From the cell containing the given text, extract its center point as (x, y) coordinate. 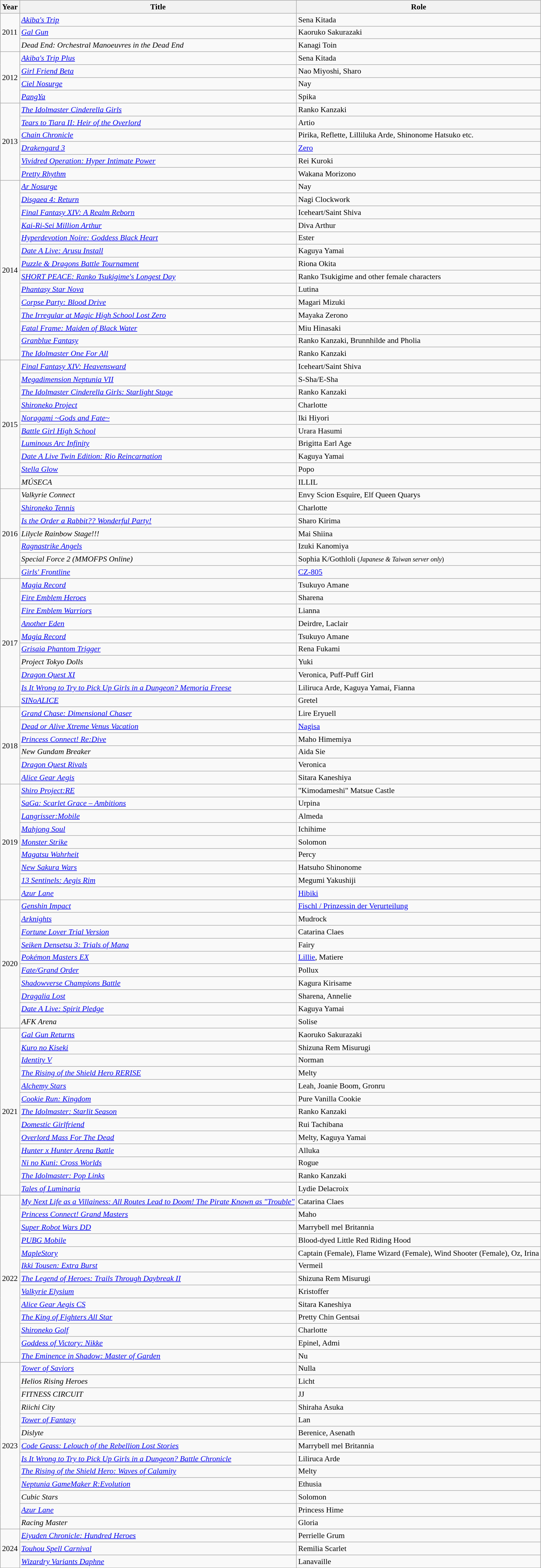
Almeda (419, 816)
Sharena (419, 598)
2020 (10, 964)
2015 (10, 424)
Shiraha Asuka (419, 1407)
CZ-805 (419, 572)
Miu Hinasaki (419, 328)
Zero (419, 148)
Maho (419, 1215)
Nagi Clockwork (419, 200)
Cubic Stars (158, 1497)
Mai Shiina (419, 534)
Pretty Chin Gentsai (419, 1317)
Kuro no Kiseki (158, 1048)
SaGa: Scarlet Grace – Ambitions (158, 803)
Nao Miyoshi, Sharo (419, 71)
Vermeil (419, 1266)
Akiba's Trip (158, 20)
Megumi Yakushiji (419, 881)
Dead End: Orchestral Manoeuvres in the Dead End (158, 45)
2016 (10, 534)
Lydie Delacroix (419, 1189)
Arknights (158, 919)
Vividred Operation: Hyper Intimate Power (158, 161)
Sophia K/Gothloli (Japanese & Taiwan server only) (419, 559)
Shironeko Tennis (158, 508)
Akiba's Trip Plus (158, 58)
Leah, Joanie Boom, Gronru (419, 1086)
Shironeko Golf (158, 1330)
Lutina (419, 290)
Fairy (419, 945)
Shadowverse Champions Battle (158, 983)
Kagura Kirisame (419, 983)
JJ (419, 1395)
Ni no Kuni: Cross Worlds (158, 1163)
Is It Wrong to Try to Pick Up Girls in a Dungeon? Battle Chronicle (158, 1459)
Luminous Arc Infinity (158, 444)
AFK Arena (158, 1022)
Seiken Densetsu 3: Trials of Mana (158, 945)
13 Sentinels: Aegis Rim (158, 881)
"Kimodameshi" Matsue Castle (419, 790)
Disgaea 4: Return (158, 200)
Dead or Alive Xtreme Venus Vacation (158, 726)
PangYa (158, 97)
Grand Chase: Dimensional Chaser (158, 714)
The Rising of the Shield Hero: Waves of Calamity (158, 1471)
Ichihime (419, 829)
Mahjong Soul (158, 829)
Kai-Ri-Sei Million Arthur (158, 225)
Hibiki (419, 893)
2021 (10, 1111)
The Irregular at Magic High School Lost Zero (158, 315)
Fischl / Prinzessin der Verurteilung (419, 906)
Touhou Spell Carnival (158, 1549)
Another Eden (158, 624)
Year (10, 7)
Langrisser:Mobile (158, 816)
Remilia Scarlet (419, 1549)
Date A Live: Arusu Install (158, 251)
Norman (419, 1060)
MapleStory (158, 1253)
MÚSECA (158, 482)
Goddess of Victory: Nikke (158, 1343)
Princess Hime (419, 1510)
Lanavaille (419, 1562)
Perrielle Grum (419, 1536)
Yuki (419, 662)
Alluka (419, 1150)
Nulla (419, 1369)
Popo (419, 470)
Wakana Morizono (419, 174)
2017 (10, 643)
Ranko Tsukigime and other female characters (419, 277)
Hunter x Hunter Arena Battle (158, 1150)
Artio (419, 123)
Cookie Run: Kingdom (158, 1099)
Stella Glow (158, 470)
Fortune Lover Trial Version (158, 932)
Project Tokyo Dolls (158, 662)
Dragalia Lost (158, 996)
Alchemy Stars (158, 1086)
Blood-dyed Little Red Riding Hood (419, 1240)
2023 (10, 1445)
Valkyrie Elysium (158, 1292)
My Next Life as a Villainess: All Routes Lead to Doom! The Pirate Known as "Trouble" (158, 1202)
The Idolmaster: Pop Links (158, 1176)
Super Robot Wars DD (158, 1228)
Final Fantasy XIV: Heavensward (158, 367)
2013 (10, 142)
Girls' Frontline (158, 572)
New Gundam Breaker (158, 752)
Magatsu Wahrheit (158, 855)
Rena Fukami (419, 649)
Alice Gear Aegis (158, 778)
Nagisa (419, 726)
Pirika, Reflette, Lilliluka Arde, Shinonome Hatsuko etc. (419, 135)
Dragon Quest Rivals (158, 765)
Envy Scion Esquire, Elf Queen Quarys (419, 495)
Lire Eryuell (419, 714)
Magari Mizuki (419, 303)
Liliruca Arde, Kaguya Yamai, Fianna (419, 688)
2024 (10, 1549)
Rui Tachibana (419, 1125)
Fate/Grand Order (158, 970)
Pollux (419, 970)
Izuki Kanomiya (419, 546)
Grisaia Phantom Trigger (158, 649)
Aida Sie (419, 752)
Gal Gun (158, 32)
Monster Strike (158, 842)
Epinel, Admi (419, 1343)
Licht (419, 1382)
Ethusia (419, 1484)
Neptunia GameMaker R:Evolution (158, 1484)
2012 (10, 78)
Ranko Kanzaki, Brunnhilde and Pholia (419, 341)
Fire Emblem Heroes (158, 598)
The Idolmaster Cinderella Girls: Starlight Stage (158, 392)
Urara Hasumi (419, 431)
Hatsuho Shinonome (419, 868)
Riona Okita (419, 264)
Date A Live: Spirit Pledge (158, 1009)
Wizardry Variants Daphne (158, 1562)
The Eminence in Shadow: Master of Garden (158, 1356)
Alice Gear Aegis CS (158, 1304)
ILLIL (419, 482)
Lilycle Rainbow Stage!!! (158, 534)
Shiro Project:RE (158, 790)
Pure Vanilla Cookie (419, 1099)
Overlord Mass For The Dead (158, 1137)
SHORT PEACE: Ranko Tsukigime's Longest Day (158, 277)
Ragnastrike Angels (158, 546)
2018 (10, 746)
Identity V (158, 1060)
Captain (Female), Flame Wizard (Female), Wind Shooter (Female), Oz, Irina (419, 1253)
Gretel (419, 701)
SINoALICE (158, 701)
Tower of Saviors (158, 1369)
The Legend of Heroes: Trails Through Daybreak II (158, 1279)
Percy (419, 855)
Phantasy Star Nova (158, 290)
2019 (10, 842)
Dragon Quest XI (158, 675)
Berenice, Asenath (419, 1433)
Rogue (419, 1163)
Helios Rising Heroes (158, 1382)
Valkyrie Connect (158, 495)
The Idolmaster Cinderella Girls (158, 110)
New Sakura Wars (158, 868)
Noragami ~Gods and Fate~ (158, 418)
Fire Emblem Warriors (158, 611)
Kanagi Toin (419, 45)
Is the Order a Rabbit?? Wonderful Party! (158, 521)
Maho Himemiya (419, 739)
Kristoffer (419, 1292)
Sharo Kirima (419, 521)
Melty, Kaguya Yamai (419, 1137)
Shironeko Project (158, 405)
Urpina (419, 803)
Veronica, Puff-Puff Girl (419, 675)
Princess Connect! Grand Masters (158, 1215)
Hyperdevotion Noire: Goddess Black Heart (158, 238)
Diva Arthur (419, 225)
Lan (419, 1420)
Girl Friend Beta (158, 71)
Pretty Rhythm (158, 174)
Corpse Party: Blood Drive (158, 303)
Mayaka Zerono (419, 315)
Drakengard 3 (158, 148)
Solise (419, 1022)
Rei Kuroki (419, 161)
Ciel Nosurge (158, 84)
Battle Girl High School (158, 431)
Nu (419, 1356)
Eiyuden Chronicle: Hundred Heroes (158, 1536)
Brigitta Earl Age (419, 444)
S-Sha/E-Sha (419, 379)
2014 (10, 270)
Veronica (419, 765)
Sharena, Annelie (419, 996)
Lillie, Matiere (419, 957)
Final Fantasy XIV: A Realm Reborn (158, 212)
Mudrock (419, 919)
Title (158, 7)
Iki Hiyori (419, 418)
Code Geass: Lelouch of the Rebellion Lost Stories (158, 1446)
Chain Chronicle (158, 135)
The King of Fighters All Star (158, 1317)
Deirdre, Laclair (419, 624)
2022 (10, 1279)
Pokémon Masters EX (158, 957)
The Idolmaster One For All (158, 354)
Lianna (419, 611)
Tales of Luminaria (158, 1189)
The Rising of the Shield Hero RERISE (158, 1073)
2011 (10, 32)
Liliruca Arde (419, 1459)
Megadimension Neptunia VII (158, 379)
Gal Gun Returns (158, 1035)
Princess Connect! Re:Dive (158, 739)
Tower of Fantasy (158, 1420)
Dislyte (158, 1433)
Spika (419, 97)
Ikki Tousen: Extra Burst (158, 1266)
Puzzle & Dragons Battle Tournament (158, 264)
Genshin Impact (158, 906)
Riichi City (158, 1407)
FITNESS CIRCUIT (158, 1395)
Is It Wrong to Try to Pick Up Girls in a Dungeon? Memoria Freese (158, 688)
Domestic Girlfriend (158, 1125)
The Idolmaster: Starlit Season (158, 1112)
Racing Master (158, 1523)
Fatal Frame: Maiden of Black Water (158, 328)
Ester (419, 238)
Special Force 2 (MMOFPS Online) (158, 559)
Ar Nosurge (158, 187)
Role (419, 7)
Tears to Tiara II: Heir of the Overlord (158, 123)
Granblue Fantasy (158, 341)
Gloria (419, 1523)
Date A Live Twin Edition: Rio Reincarnation (158, 457)
PUBG Mobile (158, 1240)
